Scan for the cell matching the given text and deliver its (X, Y) coordinate at center. 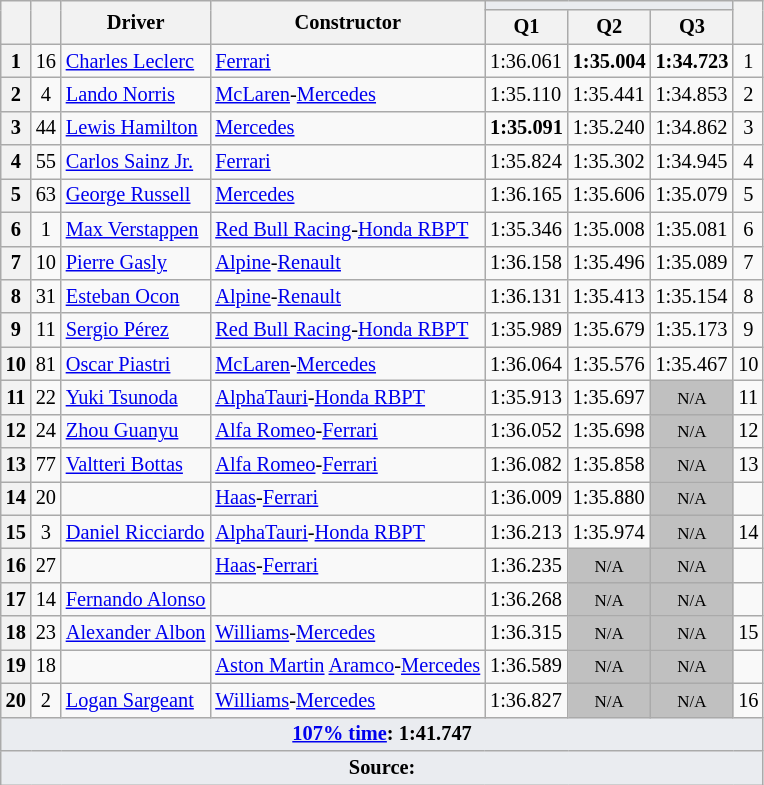
1:36.235 (526, 565)
1:35.467 (692, 364)
Driver (136, 22)
22 (46, 397)
Q2 (610, 27)
1:35.989 (526, 330)
1:35.974 (610, 532)
1:36.061 (526, 61)
27 (46, 565)
Zhou Guanyu (136, 431)
Sergio Pérez (136, 330)
1:35.154 (692, 296)
1:36.165 (526, 195)
Source: (382, 767)
1:35.240 (610, 128)
1:35.346 (526, 229)
Oscar Piastri (136, 364)
24 (46, 431)
1:35.173 (692, 330)
Esteban Ocon (136, 296)
1:35.091 (526, 128)
44 (46, 128)
1:36.589 (526, 666)
1:35.008 (610, 229)
1:36.213 (526, 532)
1:35.880 (610, 498)
1:35.110 (526, 94)
1:35.089 (692, 263)
1:35.824 (526, 162)
Lewis Hamilton (136, 128)
Q3 (692, 27)
1:36.158 (526, 263)
1:36.082 (526, 465)
63 (46, 195)
1:35.081 (692, 229)
1:36.052 (526, 431)
1:35.302 (610, 162)
1:34.945 (692, 162)
1:36.268 (526, 599)
1:35.698 (610, 431)
George Russell (136, 195)
107% time: 1:41.747 (382, 734)
1:34.723 (692, 61)
1:36.009 (526, 498)
Fernando Alonso (136, 599)
81 (46, 364)
1:35.913 (526, 397)
1:35.576 (610, 364)
Alexander Albon (136, 633)
55 (46, 162)
1:36.827 (526, 700)
17 (16, 599)
Lando Norris (136, 94)
1:35.496 (610, 263)
1:35.079 (692, 195)
1:35.441 (610, 94)
Valtteri Bottas (136, 465)
1:36.131 (526, 296)
1:35.858 (610, 465)
Max Verstappen (136, 229)
1:36.315 (526, 633)
Constructor (348, 22)
1:35.004 (610, 61)
1:35.679 (610, 330)
1:36.064 (526, 364)
23 (46, 633)
Logan Sargeant (136, 700)
Aston Martin Aramco-Mercedes (348, 666)
1:35.413 (610, 296)
31 (46, 296)
Pierre Gasly (136, 263)
1:34.862 (692, 128)
1:35.697 (610, 397)
Q1 (526, 27)
1:34.853 (692, 94)
Charles Leclerc (136, 61)
1:35.606 (610, 195)
Yuki Tsunoda (136, 397)
19 (16, 666)
Carlos Sainz Jr. (136, 162)
77 (46, 465)
Daniel Ricciardo (136, 532)
